Locate the cell with the specified text and output its (x, y) center coordinate. 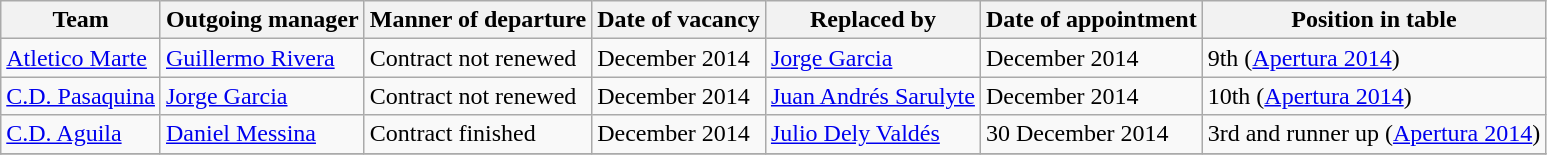
10th (Apertura 2014) (1374, 96)
Daniel Messina (262, 134)
Contract finished (478, 134)
Position in table (1374, 20)
C.D. Aguila (81, 134)
Date of appointment (1091, 20)
Guillermo Rivera (262, 58)
Outgoing manager (262, 20)
Julio Dely Valdés (872, 134)
Team (81, 20)
9th (Apertura 2014) (1374, 58)
Manner of departure (478, 20)
3rd and runner up (Apertura 2014) (1374, 134)
Atletico Marte (81, 58)
Juan Andrés Sarulyte (872, 96)
30 December 2014 (1091, 134)
Replaced by (872, 20)
C.D. Pasaquina (81, 96)
Date of vacancy (679, 20)
